From the cell containing the given text, extract its center point as [x, y] coordinate. 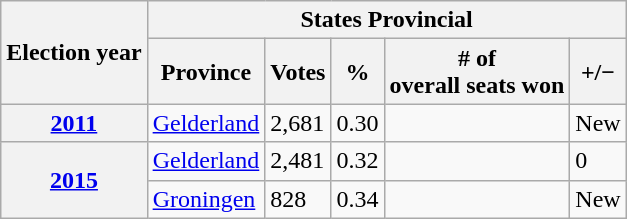
2,681 [298, 123]
2011 [74, 123]
0.32 [358, 161]
2015 [74, 180]
0.34 [358, 199]
0 [598, 161]
+/− [598, 72]
2,481 [298, 161]
% [358, 72]
828 [298, 199]
0.30 [358, 123]
Groningen [206, 199]
States Provincial [386, 20]
Votes [298, 72]
# of overall seats won [477, 72]
Election year [74, 52]
Province [206, 72]
